Output the (x, y) coordinate of the center of the cell containing the given text.  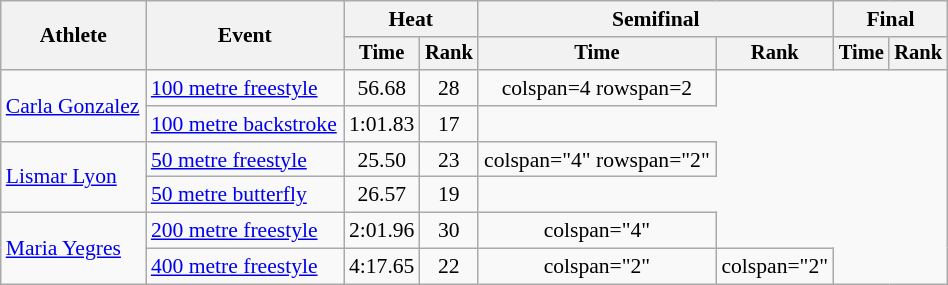
400 metre freestyle (245, 267)
Semifinal (656, 19)
23 (449, 160)
Lismar Lyon (74, 178)
Athlete (74, 36)
Maria Yegres (74, 248)
2:01.96 (382, 231)
26.57 (382, 195)
19 (449, 195)
100 metre backstroke (245, 124)
Final (891, 19)
50 metre freestyle (245, 160)
56.68 (382, 88)
17 (449, 124)
4:17.65 (382, 267)
28 (449, 88)
colspan="4" rowspan="2" (597, 160)
Event (245, 36)
colspan="4" (597, 231)
100 metre freestyle (245, 88)
Heat (411, 19)
30 (449, 231)
1:01.83 (382, 124)
200 metre freestyle (245, 231)
Carla Gonzalez (74, 106)
22 (449, 267)
50 metre butterfly (245, 195)
colspan=4 rowspan=2 (597, 88)
25.50 (382, 160)
